For the text-containing cell, return its midpoint in [x, y] coordinate format. 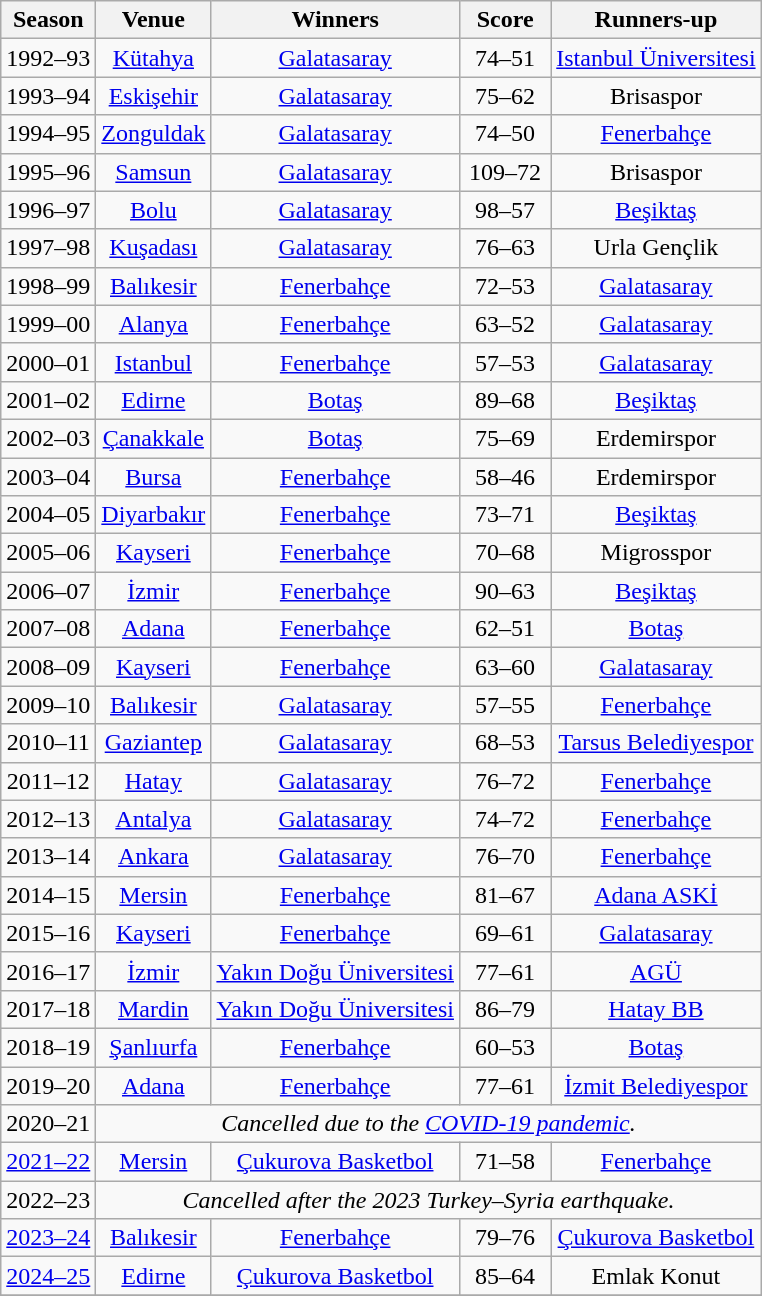
71–58 [504, 1162]
98–57 [504, 210]
2001–02 [48, 400]
63–52 [504, 324]
86–79 [504, 1009]
Season [48, 20]
1993–94 [48, 96]
1999–00 [48, 324]
74–72 [504, 819]
2003–04 [48, 477]
2018–19 [48, 1047]
76–70 [504, 857]
1996–97 [48, 210]
60–53 [504, 1047]
2015–16 [48, 933]
75–69 [504, 438]
2010–11 [48, 743]
Tarsus Belediyespor [656, 743]
Çanakkale [154, 438]
2008–09 [48, 667]
79–76 [504, 1238]
Score [504, 20]
Cancelled due to the COVID-19 pandemic. [428, 1124]
2024–25 [48, 1276]
1995–96 [48, 172]
2002–03 [48, 438]
2009–10 [48, 705]
68–53 [504, 743]
57–55 [504, 705]
2016–17 [48, 971]
74–51 [504, 58]
Kuşadası [154, 248]
57–53 [504, 362]
Hatay [154, 781]
85–64 [504, 1276]
Şanlıurfa [154, 1047]
2005–06 [48, 553]
2007–08 [48, 629]
Antalya [154, 819]
1997–98 [48, 248]
AGÜ [656, 971]
2006–07 [48, 591]
70–68 [504, 553]
2021–22 [48, 1162]
Hatay BB [656, 1009]
76–72 [504, 781]
Adana ASKİ [656, 895]
Gaziantep [154, 743]
Migrosspor [656, 553]
89–68 [504, 400]
62–51 [504, 629]
1992–93 [48, 58]
Istanbul Üniversitesi [656, 58]
2004–05 [48, 515]
Eskişehir [154, 96]
1994–95 [48, 134]
58–46 [504, 477]
Kütahya [154, 58]
İzmit Belediyespor [656, 1085]
Mardin [154, 1009]
Alanya [154, 324]
74–50 [504, 134]
Ankara [154, 857]
75–62 [504, 96]
Bursa [154, 477]
Samsun [154, 172]
Runners-up [656, 20]
73–71 [504, 515]
90–63 [504, 591]
69–61 [504, 933]
Cancelled after the 2023 Turkey–Syria earthquake. [428, 1200]
Diyarbakır [154, 515]
2013–14 [48, 857]
2000–01 [48, 362]
Zonguldak [154, 134]
2022–23 [48, 1200]
76–63 [504, 248]
81–67 [504, 895]
2014–15 [48, 895]
Istanbul [154, 362]
2011–12 [48, 781]
Bolu [154, 210]
Urla Gençlik [656, 248]
1998–99 [48, 286]
63–60 [504, 667]
Winners [336, 20]
72–53 [504, 286]
Emlak Konut [656, 1276]
109–72 [504, 172]
2023–24 [48, 1238]
2012–13 [48, 819]
2017–18 [48, 1009]
2019–20 [48, 1085]
Venue [154, 20]
2020–21 [48, 1124]
